Identify which cell holds the provided text, then report its (X, Y) central coordinate. 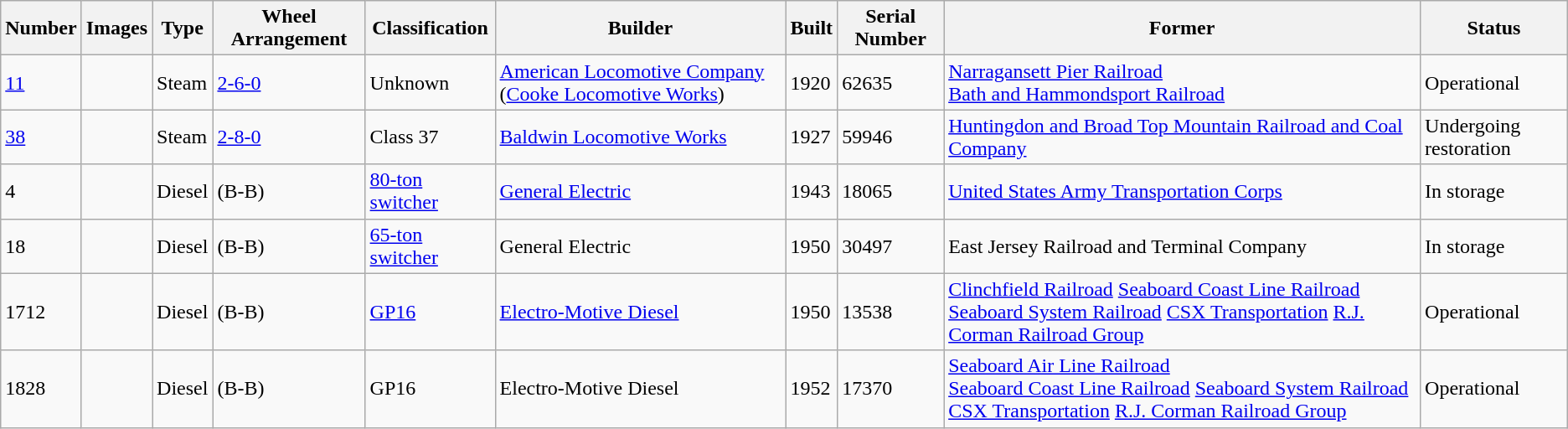
Images (116, 28)
Number (41, 28)
United States Army Transportation Corps (1183, 191)
Type (183, 28)
Seaboard Air Line RailroadSeaboard Coast Line Railroad Seaboard System Railroad CSX Transportation R.J. Corman Railroad Group (1183, 389)
East Jersey Railroad and Terminal Company (1183, 246)
Narragansett Pier RailroadBath and Hammondsport Railroad (1183, 82)
1927 (812, 137)
2-8-0 (289, 137)
18 (41, 246)
65-ton switcher (431, 246)
13538 (891, 312)
38 (41, 137)
Clinchfield Railroad Seaboard Coast Line RailroadSeaboard System Railroad CSX Transportation R.J. Corman Railroad Group (1183, 312)
Unknown (431, 82)
Classification (431, 28)
Former (1183, 28)
1828 (41, 389)
11 (41, 82)
1952 (812, 389)
30497 (891, 246)
Built (812, 28)
Serial Number (891, 28)
Builder (640, 28)
59946 (891, 137)
18065 (891, 191)
Status (1494, 28)
1712 (41, 312)
80-ton switcher (431, 191)
17370 (891, 389)
American Locomotive Company (Cooke Locomotive Works) (640, 82)
Huntingdon and Broad Top Mountain Railroad and Coal Company (1183, 137)
1920 (812, 82)
Class 37 (431, 137)
Wheel Arrangement (289, 28)
4 (41, 191)
1943 (812, 191)
Undergoing restoration (1494, 137)
Baldwin Locomotive Works (640, 137)
2-6-0 (289, 82)
62635 (891, 82)
